Provide the [X, Y] coordinate of the cell's center where the given text is located.  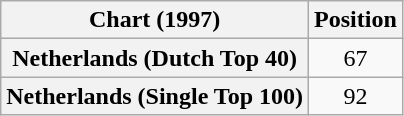
Position [356, 20]
Netherlands (Dutch Top 40) [155, 58]
92 [356, 96]
Chart (1997) [155, 20]
Netherlands (Single Top 100) [155, 96]
67 [356, 58]
